Capture the cell that displays the provided text and extract its [x, y] central coordinate. 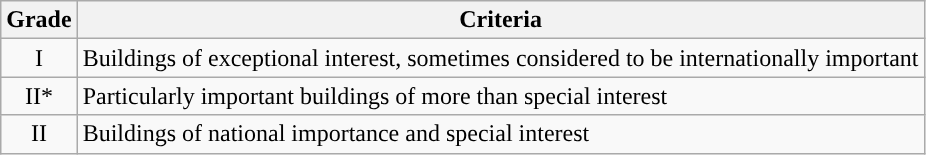
Buildings of national importance and special interest [500, 134]
II [39, 134]
Grade [39, 20]
Criteria [500, 20]
II* [39, 96]
Particularly important buildings of more than special interest [500, 96]
Buildings of exceptional interest, sometimes considered to be internationally important [500, 58]
I [39, 58]
